Detect which cell encompasses the target text, then output its [X, Y] center coordinate. 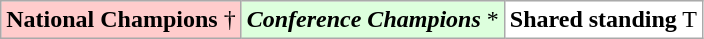
Shared standing T [603, 20]
Conference Champions * [372, 20]
National Champions † [121, 20]
